Detect which cell encompasses the target text, then output its [x, y] center coordinate. 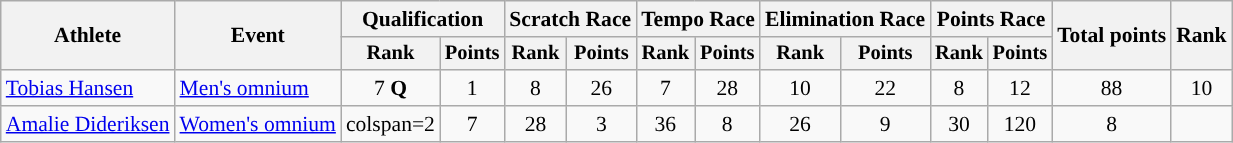
9 [885, 124]
Athlete [88, 36]
30 [959, 124]
1 [472, 88]
Qualification [422, 19]
Tobias Hansen [88, 88]
Tempo Race [698, 19]
12 [1020, 88]
Men's omnium [258, 88]
22 [885, 88]
colspan=2 [390, 124]
Amalie Dideriksen [88, 124]
Points Race [991, 19]
88 [1112, 88]
Scratch Race [570, 19]
Total points [1112, 36]
Women's omnium [258, 124]
3 [602, 124]
Elimination Race [845, 19]
36 [665, 124]
Event [258, 36]
7 Q [390, 88]
120 [1020, 124]
